Scan for the cell matching the given text and deliver its [x, y] coordinate at center. 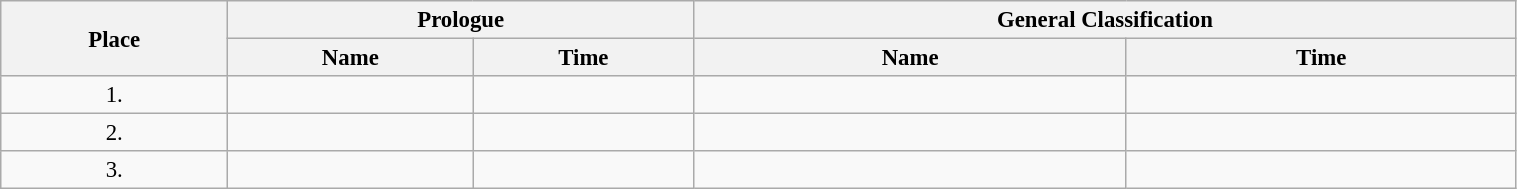
1. [114, 95]
2. [114, 133]
Prologue [461, 20]
General Classification [1105, 20]
Place [114, 38]
3. [114, 170]
